From the cell containing the given text, extract its center point as [X, Y] coordinate. 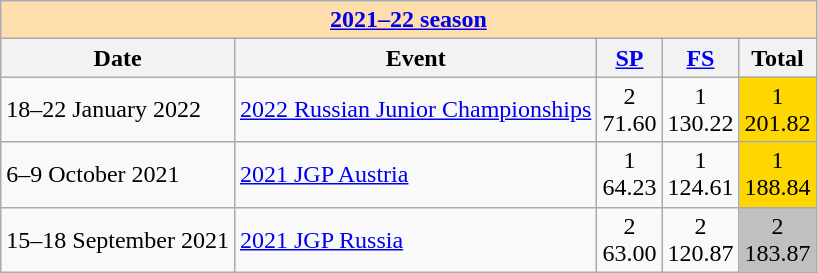
15–18 September 2021 [118, 240]
SP [630, 58]
1 64.23 [630, 174]
Event [415, 58]
18–22 January 2022 [118, 110]
2 63.00 [630, 240]
2 120.87 [700, 240]
2021 JGP Austria [415, 174]
1 188.84 [778, 174]
1 124.61 [700, 174]
2021–22 season [408, 20]
2021 JGP Russia [415, 240]
6–9 October 2021 [118, 174]
1 201.82 [778, 110]
Total [778, 58]
Date [118, 58]
2 71.60 [630, 110]
1 130.22 [700, 110]
2022 Russian Junior Championships [415, 110]
FS [700, 58]
2 183.87 [778, 240]
